Scan for the cell matching the given text and deliver its (x, y) coordinate at center. 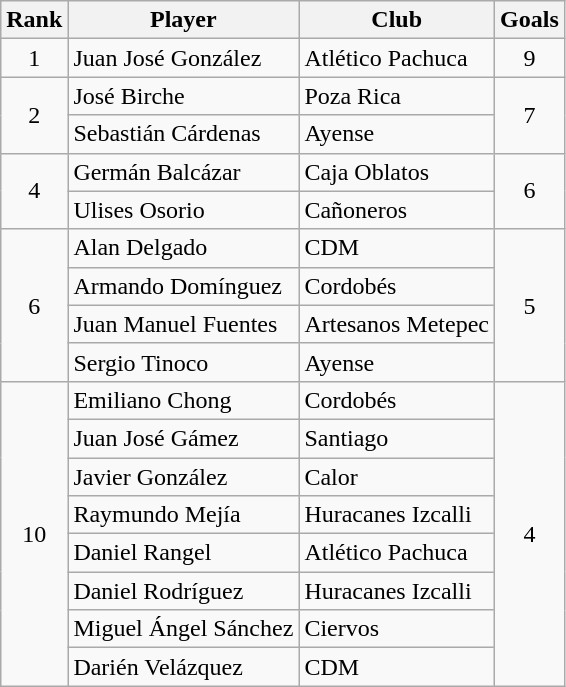
Ciervos (397, 629)
Caja Oblatos (397, 172)
Ulises Osorio (184, 210)
Miguel Ángel Sánchez (184, 629)
Santiago (397, 438)
Darién Velázquez (184, 667)
7 (530, 115)
Cañoneros (397, 210)
Javier González (184, 477)
Daniel Rodríguez (184, 591)
Goals (530, 20)
Sergio Tinoco (184, 362)
Daniel Rangel (184, 553)
2 (34, 115)
Emiliano Chong (184, 400)
Player (184, 20)
José Birche (184, 96)
9 (530, 58)
Sebastián Cárdenas (184, 134)
Rank (34, 20)
5 (530, 305)
Juan José González (184, 58)
Artesanos Metepec (397, 324)
Calor (397, 477)
Germán Balcázar (184, 172)
1 (34, 58)
Raymundo Mejía (184, 515)
Alan Delgado (184, 248)
Armando Domínguez (184, 286)
Juan José Gámez (184, 438)
Juan Manuel Fuentes (184, 324)
Club (397, 20)
10 (34, 533)
Poza Rica (397, 96)
